Locate the cell with the specified text and output its [X, Y] center coordinate. 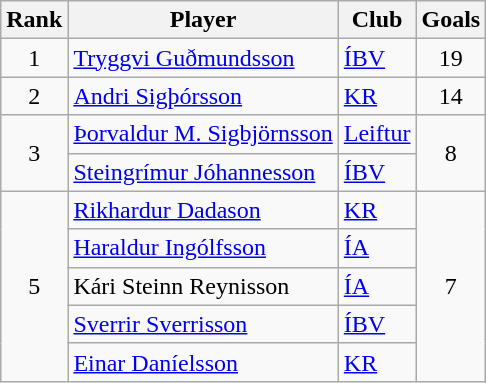
Haraldur Ingólfsson [203, 248]
Leiftur [377, 134]
14 [451, 96]
Club [377, 20]
Goals [451, 20]
Kári Steinn Reynisson [203, 286]
Rank [34, 20]
Player [203, 20]
3 [34, 153]
8 [451, 153]
19 [451, 58]
Steingrímur Jóhannesson [203, 172]
1 [34, 58]
7 [451, 286]
Sverrir Sverrisson [203, 324]
Rikhardur Dadason [203, 210]
Tryggvi Guðmundsson [203, 58]
Einar Daníelsson [203, 362]
2 [34, 96]
Þorvaldur M. Sigbjörnsson [203, 134]
5 [34, 286]
Andri Sigþórsson [203, 96]
